Determine the [x, y] coordinate at the center of the cell enclosing the given text.  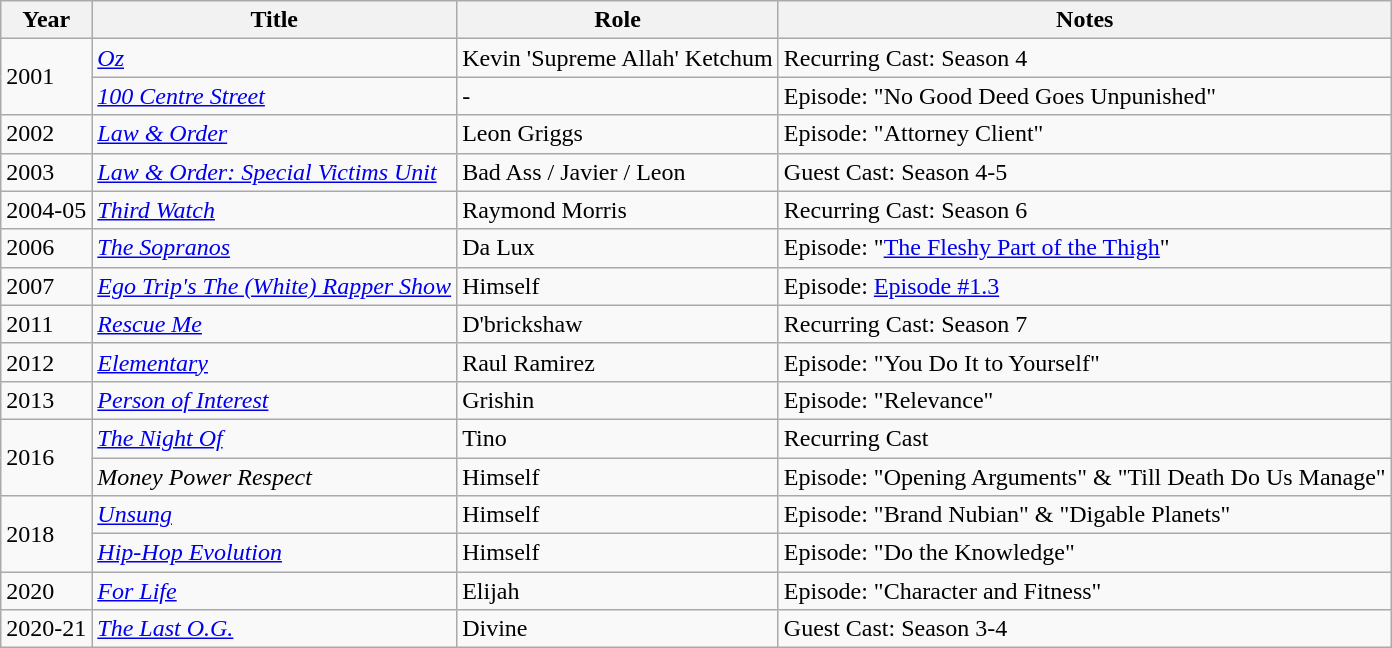
Oz [274, 58]
D'brickshaw [618, 324]
2013 [46, 400]
Da Lux [618, 248]
Episode: "No Good Deed Goes Unpunished" [1084, 96]
Leon Griggs [618, 134]
Recurring Cast: Season 4 [1084, 58]
Person of Interest [274, 400]
Recurring Cast: Season 6 [1084, 210]
Grishin [618, 400]
2002 [46, 134]
2003 [46, 172]
2020-21 [46, 629]
Episode: "You Do It to Yourself" [1084, 362]
2001 [46, 77]
2006 [46, 248]
Recurring Cast: Season 7 [1084, 324]
Guest Cast: Season 4-5 [1084, 172]
Elementary [274, 362]
Ego Trip's The (White) Rapper Show [274, 286]
Episode: "Opening Arguments" & "Till Death Do Us Manage" [1084, 477]
Law & Order [274, 134]
2016 [46, 457]
Episode: "Do the Knowledge" [1084, 553]
Episode: "Brand Nubian" & "Digable Planets" [1084, 515]
Hip-Hop Evolution [274, 553]
The Night Of [274, 438]
Episode: Episode #1.3 [1084, 286]
Rescue Me [274, 324]
Money Power Respect [274, 477]
2012 [46, 362]
The Last O.G. [274, 629]
Year [46, 20]
Episode: "The Fleshy Part of the Thigh" [1084, 248]
The Sopranos [274, 248]
Notes [1084, 20]
Role [618, 20]
Bad Ass / Javier / Leon [618, 172]
Third Watch [274, 210]
Episode: "Relevance" [1084, 400]
2018 [46, 534]
Guest Cast: Season 3-4 [1084, 629]
Divine [618, 629]
Kevin 'Supreme Allah' Ketchum [618, 58]
2004-05 [46, 210]
Elijah [618, 591]
- [618, 96]
Tino [618, 438]
Raul Ramirez [618, 362]
100 Centre Street [274, 96]
Title [274, 20]
2020 [46, 591]
For Life [274, 591]
Unsung [274, 515]
2011 [46, 324]
2007 [46, 286]
Law & Order: Special Victims Unit [274, 172]
Raymond Morris [618, 210]
Episode: "Character and Fitness" [1084, 591]
Episode: "Attorney Client" [1084, 134]
Recurring Cast [1084, 438]
